Return the (X, Y) coordinate for the center point of the cell that contains the specified text.  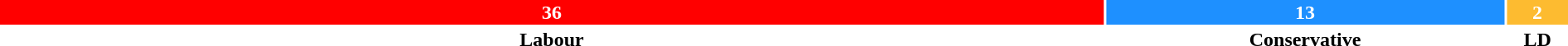
36 (552, 12)
13 (1305, 12)
2 (1537, 12)
